Locate the cell with the specified text and output its (x, y) center coordinate. 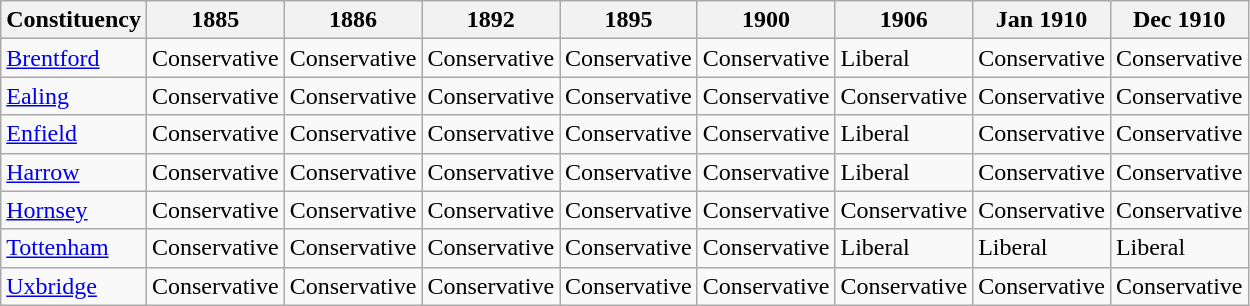
Ealing (74, 96)
Jan 1910 (1042, 20)
1885 (215, 20)
Hornsey (74, 210)
1906 (904, 20)
Dec 1910 (1179, 20)
Uxbridge (74, 286)
Enfield (74, 134)
1900 (766, 20)
Harrow (74, 172)
1895 (629, 20)
Tottenham (74, 248)
1892 (491, 20)
Constituency (74, 20)
1886 (353, 20)
Brentford (74, 58)
